Provide the [X, Y] coordinate of the cell's center where the given text is located.  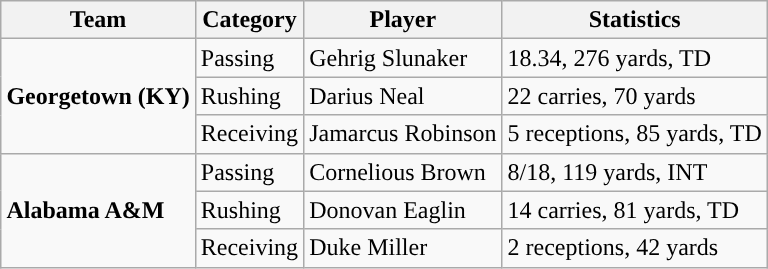
18.34, 276 yards, TD [634, 58]
Category [249, 20]
8/18, 119 yards, INT [634, 172]
Cornelious Brown [403, 172]
Darius Neal [403, 96]
Player [403, 20]
2 receptions, 42 yards [634, 248]
Donovan Eaglin [403, 210]
Statistics [634, 20]
14 carries, 81 yards, TD [634, 210]
Duke Miller [403, 248]
Gehrig Slunaker [403, 58]
Jamarcus Robinson [403, 134]
22 carries, 70 yards [634, 96]
Alabama A&M [98, 210]
Georgetown (KY) [98, 96]
5 receptions, 85 yards, TD [634, 134]
Team [98, 20]
